Output the [X, Y] coordinate of the center of the cell containing the given text.  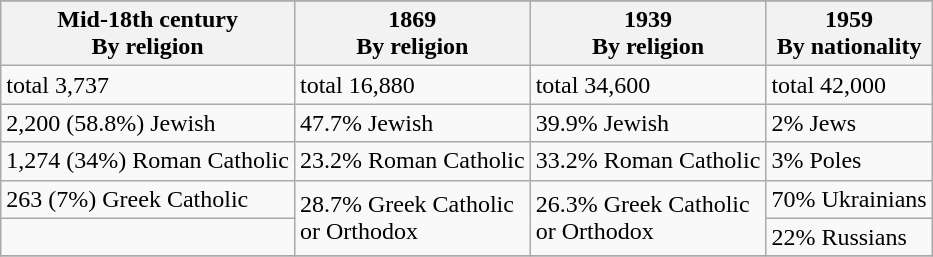
total 34,600 [648, 85]
70% Ukrainians [849, 199]
2,200 (58.8%) Jewish [148, 123]
3% Poles [849, 161]
1939By religion [648, 34]
1,274 (34%) Roman Catholic [148, 161]
total 42,000 [849, 85]
39.9% Jewish [648, 123]
26.3% Greek Catholicor Orthodox [648, 218]
23.2% Roman Catholic [412, 161]
263 (7%) Greek Catholic [148, 199]
33.2% Roman Catholic [648, 161]
total 3,737 [148, 85]
total 16,880 [412, 85]
2% Jews [849, 123]
22% Russians [849, 237]
1869By religion [412, 34]
Mid-18th centuryBy religion [148, 34]
1959By nationality [849, 34]
28.7% Greek Catholicor Orthodox [412, 218]
47.7% Jewish [412, 123]
